Locate the cell with the specified text and output its (X, Y) center coordinate. 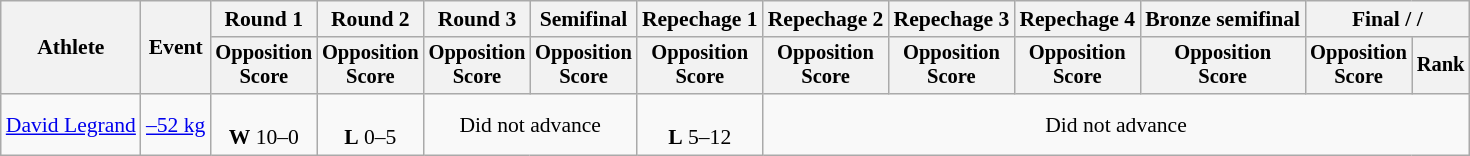
Round 2 (370, 19)
–52 kg (176, 124)
Athlete (71, 48)
Repechage 3 (951, 19)
Repechage 4 (1077, 19)
L 5–12 (700, 124)
Event (176, 48)
Semifinal (584, 19)
Round 3 (478, 19)
Repechage 1 (700, 19)
David Legrand (71, 124)
Round 1 (264, 19)
Repechage 2 (826, 19)
Rank (1441, 66)
Bronze semifinal (1222, 19)
Final / / (1387, 19)
L 0–5 (370, 124)
W 10–0 (264, 124)
